Determine the [X, Y] coordinate at the center of the cell enclosing the given text.  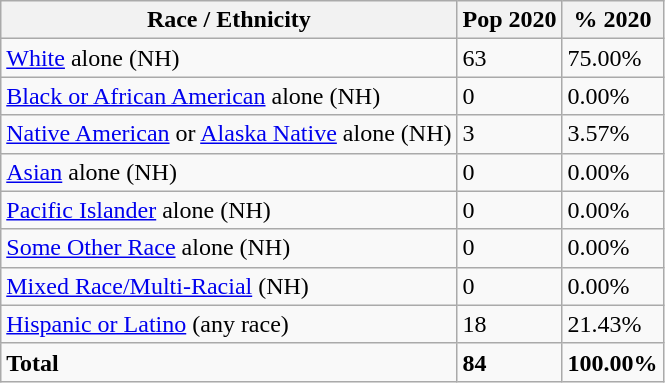
Black or African American alone (NH) [229, 96]
3 [510, 134]
Pacific Islander alone (NH) [229, 210]
Hispanic or Latino (any race) [229, 324]
100.00% [612, 362]
75.00% [612, 58]
Mixed Race/Multi-Racial (NH) [229, 286]
Race / Ethnicity [229, 20]
3.57% [612, 134]
21.43% [612, 324]
63 [510, 58]
Pop 2020 [510, 20]
% 2020 [612, 20]
Some Other Race alone (NH) [229, 248]
White alone (NH) [229, 58]
Asian alone (NH) [229, 172]
18 [510, 324]
84 [510, 362]
Native American or Alaska Native alone (NH) [229, 134]
Total [229, 362]
